Identify which cell holds the provided text, then report its [X, Y] central coordinate. 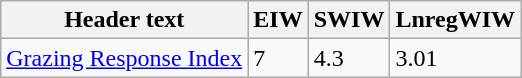
7 [278, 58]
Grazing Response Index [124, 58]
LnregWIW [456, 20]
3.01 [456, 58]
SWIW [349, 20]
EIW [278, 20]
4.3 [349, 58]
Header text [124, 20]
